Determine the (x, y) coordinate at the center of the cell enclosing the given text.  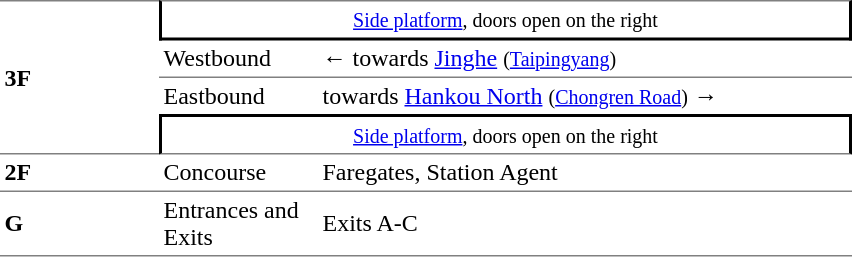
G (80, 224)
Faregates, Station Agent (585, 173)
Concourse (238, 173)
2F (80, 173)
Eastbound (238, 95)
towards Hankou North (Chongren Road) → (585, 95)
Exits A-C (585, 224)
← towards Jinghe (Taipingyang) (585, 58)
Entrances and Exits (238, 224)
Westbound (238, 58)
3F (80, 77)
